Determine the [x, y] coordinate at the center of the cell enclosing the given text.  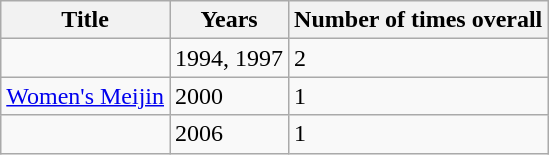
1994, 1997 [230, 58]
Years [230, 20]
Women's Meijin [86, 96]
2 [418, 58]
Title [86, 20]
Number of times overall [418, 20]
2000 [230, 96]
2006 [230, 134]
